Provide the (x, y) coordinate of the cell's center where the given text is located.  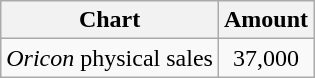
Amount (266, 20)
Oricon physical sales (110, 58)
37,000 (266, 58)
Chart (110, 20)
